Detect which cell encompasses the target text, then output its (X, Y) center coordinate. 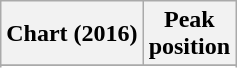
Chart (2016) (72, 34)
Peakposition (189, 34)
